Locate the cell with the specified text and output its (x, y) center coordinate. 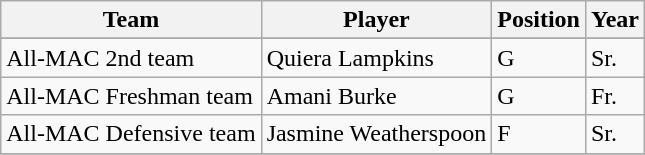
Amani Burke (376, 96)
All-MAC Freshman team (131, 96)
All-MAC 2nd team (131, 58)
F (539, 134)
Fr. (614, 96)
Jasmine Weatherspoon (376, 134)
Position (539, 20)
Year (614, 20)
All-MAC Defensive team (131, 134)
Team (131, 20)
Player (376, 20)
Quiera Lampkins (376, 58)
